Search for the cell housing the specified text and yield its [x, y] center coordinate. 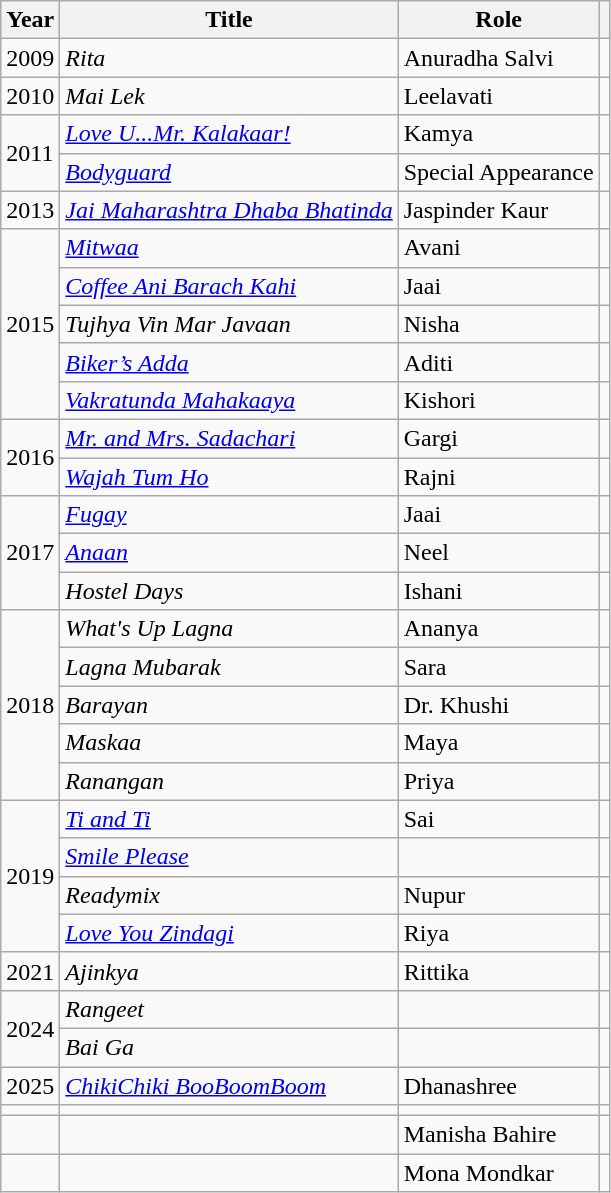
Rajni [498, 477]
2017 [30, 553]
Lagna Mubarak [229, 667]
Bodyguard [229, 172]
Leelavati [498, 96]
Neel [498, 553]
Dhanashree [498, 1085]
Smile Please [229, 857]
Kishori [498, 400]
Ajinkya [229, 971]
Hostel Days [229, 591]
Aditi [498, 362]
2021 [30, 971]
What's Up Lagna [229, 629]
Readymix [229, 895]
Rita [229, 58]
Love You Zindagi [229, 933]
2009 [30, 58]
2025 [30, 1085]
Maskaa [229, 743]
2010 [30, 96]
Barayan [229, 705]
Sai [498, 819]
Special Appearance [498, 172]
Kamya [498, 134]
Fugay [229, 515]
Role [498, 20]
2019 [30, 876]
2015 [30, 324]
Rittika [498, 971]
Ishani [498, 591]
Love U...Mr. Kalakaar! [229, 134]
Anuradha Salvi [498, 58]
Jai Maharashtra Dhaba Bhatinda [229, 210]
Jaspinder Kaur [498, 210]
Coffee Ani Barach Kahi [229, 286]
Riya [498, 933]
Wajah Tum Ho [229, 477]
Year [30, 20]
Ti and Ti [229, 819]
ChikiChiki BooBoomBoom [229, 1085]
Manisha Bahire [498, 1135]
2024 [30, 1028]
Sara [498, 667]
Rangeet [229, 1009]
Anaan [229, 553]
Bai Ga [229, 1047]
Vakratunda Mahakaaya [229, 400]
Biker’s Adda [229, 362]
Gargi [498, 438]
Mitwaa [229, 248]
Priya [498, 781]
Title [229, 20]
Nupur [498, 895]
Nisha [498, 324]
Mr. and Mrs. Sadachari [229, 438]
Ranangan [229, 781]
Avani [498, 248]
Tujhya Vin Mar Javaan [229, 324]
2018 [30, 705]
Ananya [498, 629]
Mona Mondkar [498, 1173]
2016 [30, 457]
2011 [30, 153]
Maya [498, 743]
Dr. Khushi [498, 705]
2013 [30, 210]
Mai Lek [229, 96]
